Identify which cell holds the provided text, then report its (x, y) central coordinate. 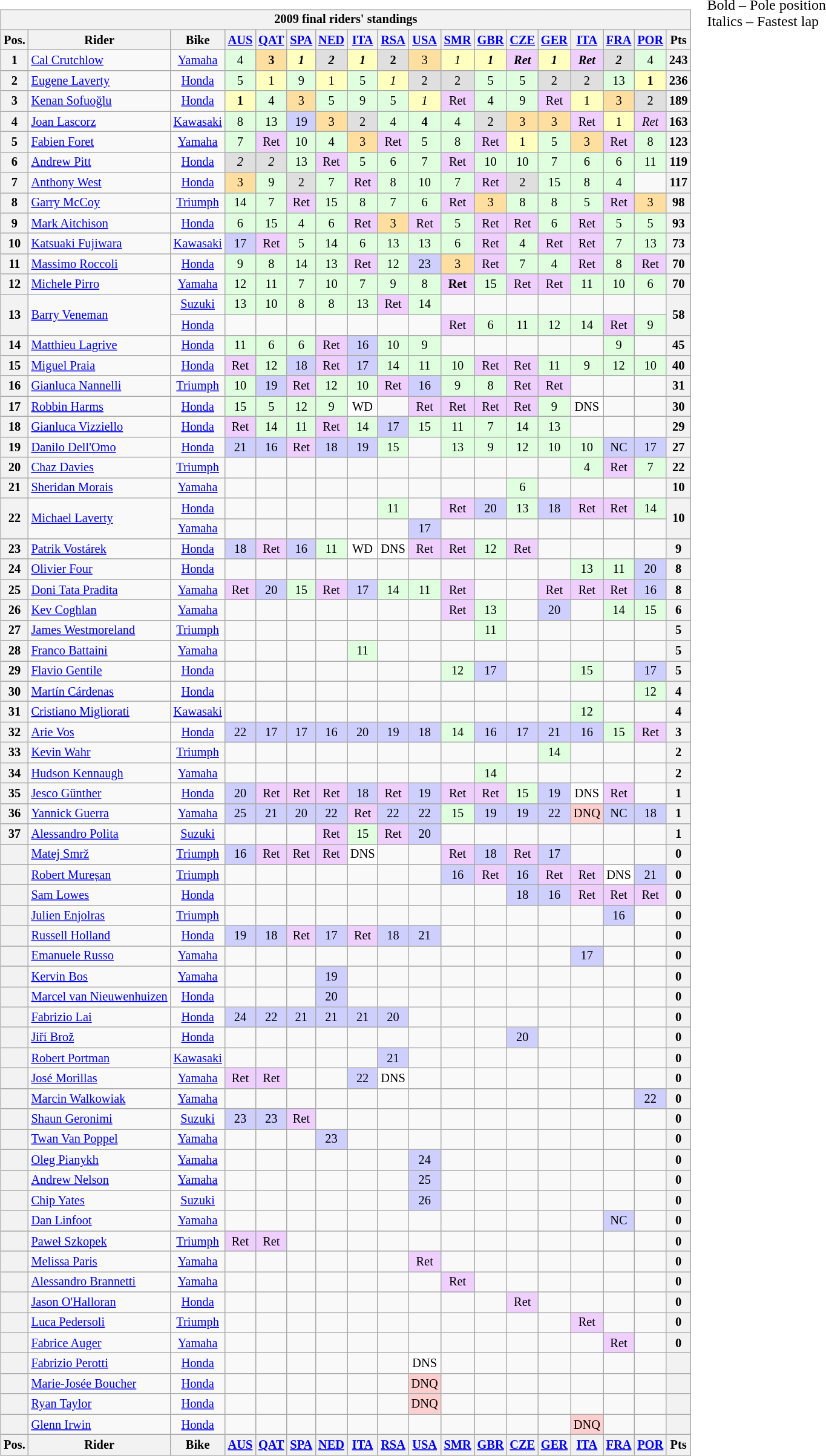
Eugene Laverty (99, 81)
Hudson Kennaugh (99, 773)
73 (678, 244)
Joan Lascorz (99, 122)
Fabien Foret (99, 142)
36 (15, 814)
Russell Holland (99, 936)
35 (15, 794)
Massimo Roccoli (99, 264)
Shaun Geronimi (99, 1119)
Andrew Nelson (99, 1180)
Alessandro Brannetti (99, 1282)
Flavio Gentile (99, 671)
Paweł Szkopek (99, 1241)
45 (678, 345)
Barry Veneman (99, 315)
243 (678, 60)
Sheridan Morais (99, 488)
Michael Laverty (99, 518)
Mark Aitchison (99, 223)
58 (678, 315)
119 (678, 162)
Jason O'Halloran (99, 1302)
Katsuaki Fujiwara (99, 244)
Garry McCoy (99, 203)
Julien Enjolras (99, 916)
Marcin Walkowiak (99, 1099)
Fabrizio Perotti (99, 1363)
Gianluca Vizziello (99, 427)
Anthony West (99, 183)
Andrew Pitt (99, 162)
Jesco Günther (99, 794)
Marie-Josée Boucher (99, 1384)
Olivier Four (99, 569)
Fabrice Auger (99, 1343)
Jiří Brož (99, 1037)
Dan Linfoot (99, 1221)
Fabrizio Lai (99, 1017)
Twan Van Poppel (99, 1140)
Cal Crutchlow (99, 60)
Arie Vos (99, 733)
Matthieu Lagrive (99, 345)
Glenn Irwin (99, 1425)
Luca Pedersoli (99, 1323)
Robert Mureșan (99, 875)
Kervin Bos (99, 976)
James Westmoreland (99, 630)
Alessandro Polita (99, 834)
163 (678, 122)
236 (678, 81)
Emanuele Russo (99, 956)
Patrik Vostárek (99, 549)
93 (678, 223)
Kevin Wahr (99, 752)
Chip Yates (99, 1201)
Cristiano Migliorati (99, 712)
Oleg Pianykh (99, 1160)
Doni Tata Pradita (99, 590)
189 (678, 101)
34 (15, 773)
Michele Pirro (99, 284)
Kev Coghlan (99, 610)
Gianluca Nannelli (99, 386)
Yannick Guerra (99, 814)
Miguel Praia (99, 366)
José Morillas (99, 1079)
123 (678, 142)
Melissa Paris (99, 1262)
Kenan Sofuoğlu (99, 101)
40 (678, 366)
37 (15, 834)
Ryan Taylor (99, 1404)
Martín Cárdenas (99, 691)
Sam Lowes (99, 895)
32 (15, 733)
2009 final riders' standings (346, 20)
Matej Smrž (99, 855)
28 (15, 651)
Marcel van Nieuwenhuizen (99, 997)
117 (678, 183)
98 (678, 203)
Danilo Dell'Omo (99, 447)
Franco Battaini (99, 651)
Chaz Davies (99, 468)
Robbin Harms (99, 406)
Robert Portman (99, 1058)
33 (15, 752)
